Identify which cell holds the provided text, then report its [x, y] central coordinate. 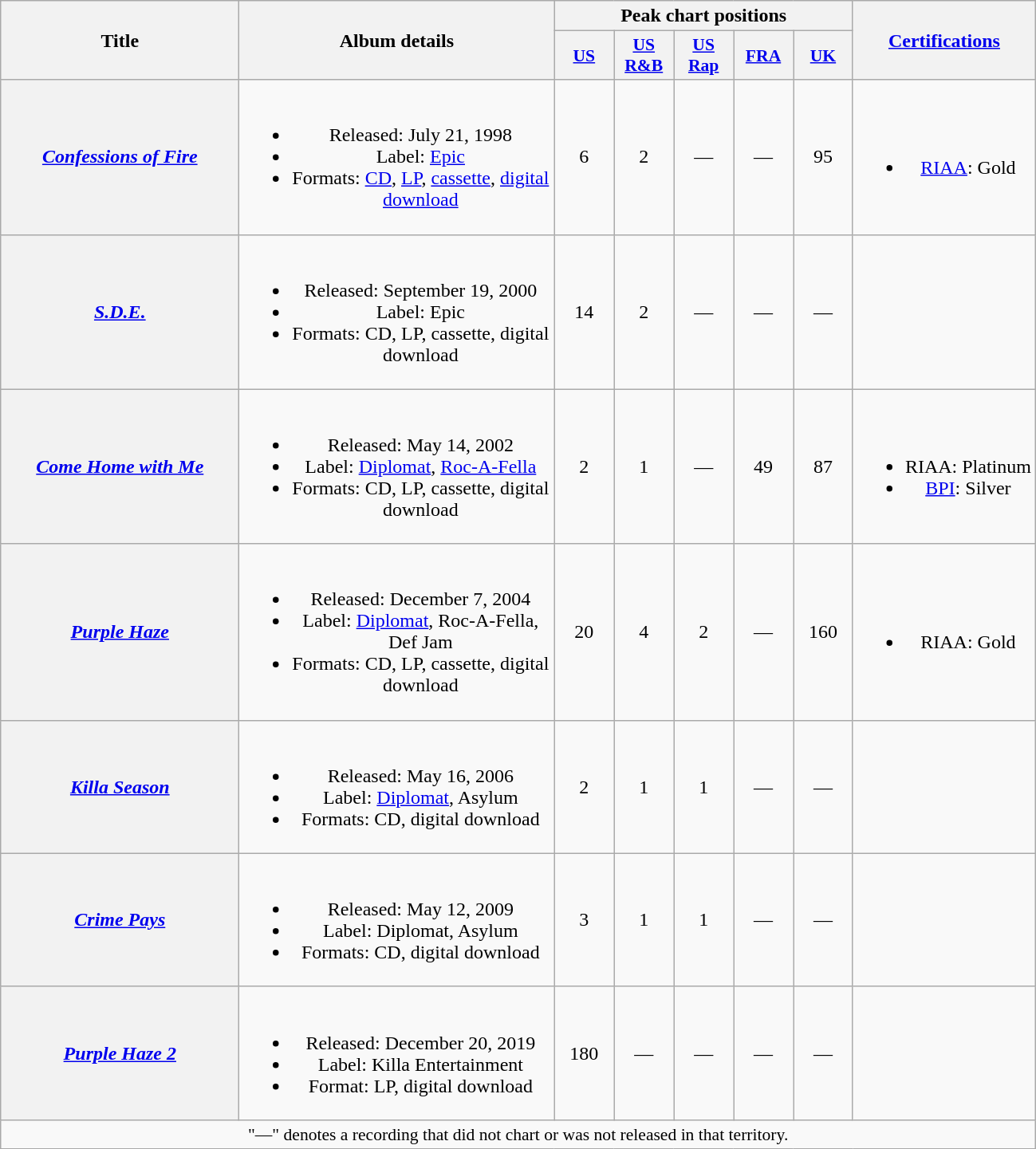
95 [823, 157]
87 [823, 466]
Come Home with Me [120, 466]
Crime Pays [120, 920]
14 [584, 312]
Released: December 7, 2004Label: Diplomat, Roc-A-Fella, Def JamFormats: CD, LP, cassette, digital download [397, 632]
3 [584, 920]
Released: May 12, 2009Label: Diplomat, AsylumFormats: CD, digital download [397, 920]
180 [584, 1053]
UK [823, 56]
Peak chart positions [703, 16]
Released: May 16, 2006Label: Diplomat, AsylumFormats: CD, digital download [397, 786]
Purple Haze 2 [120, 1053]
20 [584, 632]
160 [823, 632]
Released: May 14, 2002Label: Diplomat, Roc-A-FellaFormats: CD, LP, cassette, digital download [397, 466]
RIAA: PlatinumBPI: Silver [944, 466]
US [584, 56]
Certifications [944, 40]
FRA [764, 56]
Released: September 19, 2000Label: EpicFormats: CD, LP, cassette, digital download [397, 312]
Released: July 21, 1998Label: EpicFormats: CD, LP, cassette, digital download [397, 157]
S.D.E. [120, 312]
Killa Season [120, 786]
"—" denotes a recording that did not chart or was not released in that territory. [518, 1134]
49 [764, 466]
US Rap [703, 56]
Released: December 20, 2019Label: Killa EntertainmentFormat: LP, digital download [397, 1053]
US R&B [644, 56]
Confessions of Fire [120, 157]
4 [644, 632]
Title [120, 40]
Album details [397, 40]
Purple Haze [120, 632]
6 [584, 157]
